Output the (X, Y) coordinate of the center of the cell containing the given text.  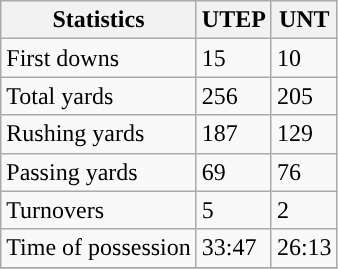
187 (234, 134)
205 (304, 96)
26:13 (304, 248)
5 (234, 210)
33:47 (234, 248)
76 (304, 172)
Rushing yards (99, 134)
Statistics (99, 20)
Passing yards (99, 172)
Time of possession (99, 248)
256 (234, 96)
129 (304, 134)
15 (234, 58)
UTEP (234, 20)
First downs (99, 58)
10 (304, 58)
69 (234, 172)
2 (304, 210)
UNT (304, 20)
Total yards (99, 96)
Turnovers (99, 210)
